Capture the cell that displays the provided text and extract its (x, y) central coordinate. 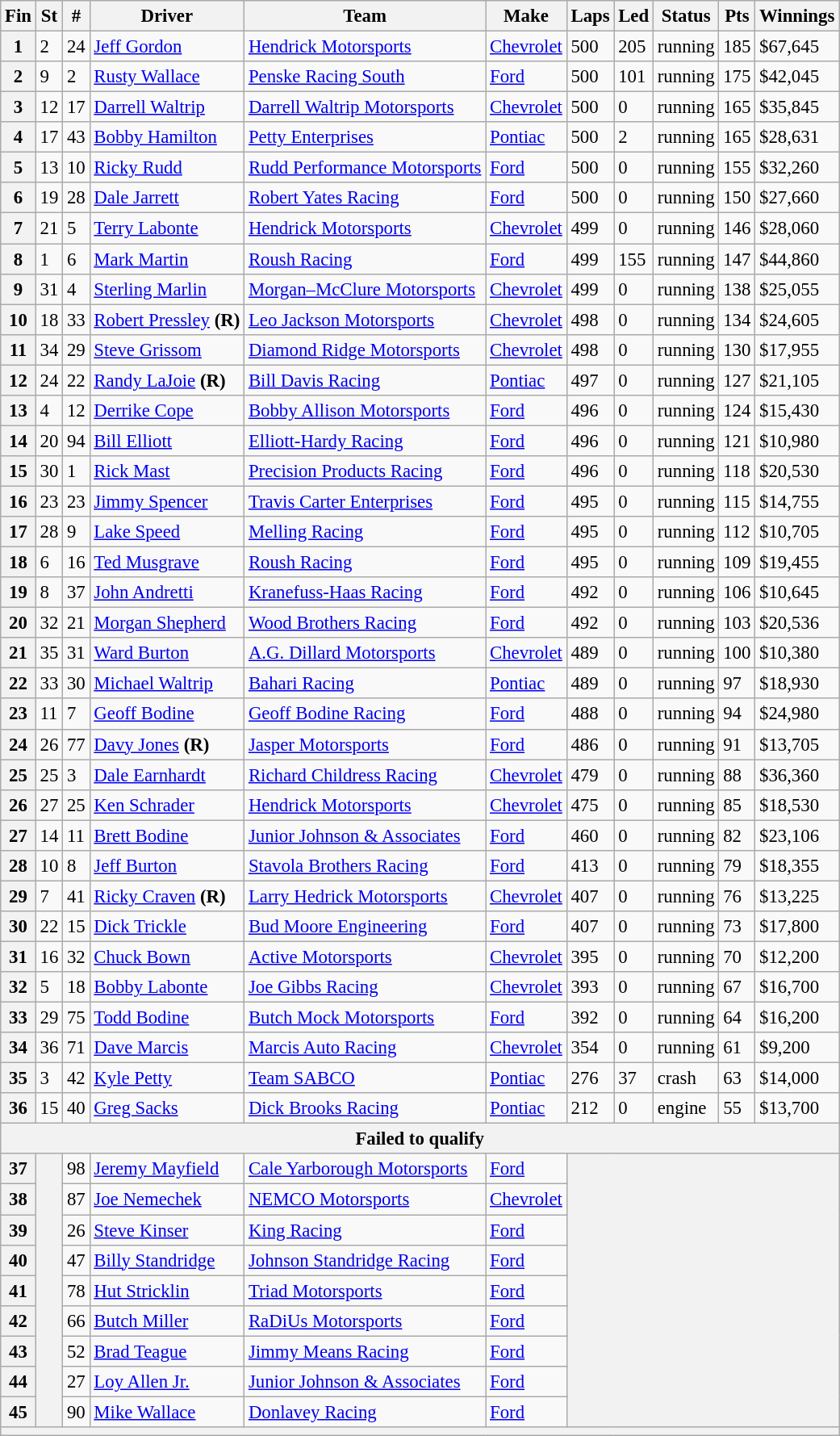
Michael Waltrip (167, 684)
Robert Pressley (R) (167, 320)
82 (738, 835)
Donlavey Racing (365, 1412)
$18,355 (797, 866)
87 (76, 1199)
121 (738, 441)
Chuck Bown (167, 957)
Steve Grissom (167, 350)
Greg Sacks (167, 1108)
Geoff Bodine Racing (365, 714)
John Andretti (167, 592)
106 (738, 592)
Diamond Ridge Motorsports (365, 350)
St (48, 16)
Hut Stricklin (167, 1291)
Make (526, 16)
64 (738, 1018)
Billy Standridge (167, 1260)
127 (738, 380)
488 (591, 714)
engine (686, 1108)
79 (738, 866)
$25,055 (797, 289)
413 (591, 866)
Darrell Waltrip Motorsports (365, 107)
Butch Mock Motorsports (365, 1018)
$19,455 (797, 563)
$18,930 (797, 684)
63 (738, 1078)
$18,530 (797, 805)
Darrell Waltrip (167, 107)
$44,860 (797, 259)
486 (591, 744)
Kyle Petty (167, 1078)
Ricky Rudd (167, 168)
Bobby Allison Motorsports (365, 411)
$15,430 (797, 411)
$21,105 (797, 380)
Kranefuss-Haas Racing (365, 592)
52 (76, 1351)
44 (19, 1382)
205 (634, 47)
Richard Childress Racing (365, 775)
Dale Earnhardt (167, 775)
Mike Wallace (167, 1412)
Morgan Shepherd (167, 623)
Bobby Labonte (167, 987)
66 (76, 1321)
$17,800 (797, 927)
91 (738, 744)
Brad Teague (167, 1351)
Triad Motorsports (365, 1291)
Bobby Hamilton (167, 137)
85 (738, 805)
King Racing (365, 1230)
$13,700 (797, 1108)
Sterling Marlin (167, 289)
150 (738, 198)
Jeff Gordon (167, 47)
Travis Carter Enterprises (365, 501)
Led (634, 16)
$10,705 (797, 532)
Fin (19, 16)
Rick Mast (167, 471)
497 (591, 380)
100 (738, 653)
70 (738, 957)
Jeff Burton (167, 866)
Elliott-Hardy Racing (365, 441)
134 (738, 320)
Randy LaJoie (R) (167, 380)
crash (686, 1078)
147 (738, 259)
Bill Elliott (167, 441)
A.G. Dillard Motorsports (365, 653)
Derrike Cope (167, 411)
Ward Burton (167, 653)
276 (591, 1078)
$13,705 (797, 744)
Stavola Brothers Racing (365, 866)
77 (76, 744)
475 (591, 805)
130 (738, 350)
61 (738, 1048)
138 (738, 289)
395 (591, 957)
Failed to qualify (420, 1139)
Jimmy Spencer (167, 501)
90 (76, 1412)
146 (738, 228)
Bill Davis Racing (365, 380)
Ted Musgrave (167, 563)
Dale Jarrett (167, 198)
185 (738, 47)
$24,605 (797, 320)
Team SABCO (365, 1078)
$67,645 (797, 47)
Petty Enterprises (365, 137)
$16,700 (797, 987)
$36,360 (797, 775)
Pts (738, 16)
115 (738, 501)
Active Motorsports (365, 957)
Jasper Motorsports (365, 744)
Bud Moore Engineering (365, 927)
Rudd Performance Motorsports (365, 168)
109 (738, 563)
$23,106 (797, 835)
$32,260 (797, 168)
Morgan–McClure Motorsports (365, 289)
212 (591, 1108)
Status (686, 16)
$28,631 (797, 137)
392 (591, 1018)
$20,530 (797, 471)
78 (76, 1291)
67 (738, 987)
Penske Racing South (365, 77)
73 (738, 927)
Dave Marcis (167, 1048)
Brett Bodine (167, 835)
Steve Kinser (167, 1230)
Robert Yates Racing (365, 198)
Geoff Bodine (167, 714)
$17,955 (797, 350)
$10,645 (797, 592)
Leo Jackson Motorsports (365, 320)
Cale Yarborough Motorsports (365, 1170)
NEMCO Motorsports (365, 1199)
Joe Nemechek (167, 1199)
38 (19, 1199)
460 (591, 835)
479 (591, 775)
Dick Trickle (167, 927)
112 (738, 532)
Bahari Racing (365, 684)
Wood Brothers Racing (365, 623)
$13,225 (797, 896)
$20,536 (797, 623)
$24,980 (797, 714)
75 (76, 1018)
101 (634, 77)
354 (591, 1048)
76 (738, 896)
$27,660 (797, 198)
39 (19, 1230)
103 (738, 623)
$14,755 (797, 501)
393 (591, 987)
$42,045 (797, 77)
Winnings (797, 16)
$12,200 (797, 957)
Precision Products Racing (365, 471)
Team (365, 16)
Mark Martin (167, 259)
55 (738, 1108)
Larry Hedrick Motorsports (365, 896)
Driver (167, 16)
Jeremy Mayfield (167, 1170)
Davy Jones (R) (167, 744)
88 (738, 775)
Terry Labonte (167, 228)
98 (76, 1170)
$10,380 (797, 653)
Johnson Standridge Racing (365, 1260)
Melling Racing (365, 532)
$28,060 (797, 228)
Lake Speed (167, 532)
124 (738, 411)
Dick Brooks Racing (365, 1108)
118 (738, 471)
45 (19, 1412)
Loy Allen Jr. (167, 1382)
Ken Schrader (167, 805)
$10,980 (797, 441)
Jimmy Means Racing (365, 1351)
Ricky Craven (R) (167, 896)
# (76, 16)
RaDiUs Motorsports (365, 1321)
$35,845 (797, 107)
47 (76, 1260)
$16,200 (797, 1018)
$14,000 (797, 1078)
97 (738, 684)
175 (738, 77)
Laps (591, 16)
Todd Bodine (167, 1018)
Joe Gibbs Racing (365, 987)
Marcis Auto Racing (365, 1048)
71 (76, 1048)
$9,200 (797, 1048)
Butch Miller (167, 1321)
Rusty Wallace (167, 77)
